Return (X, Y) of the center of cell containing provided text 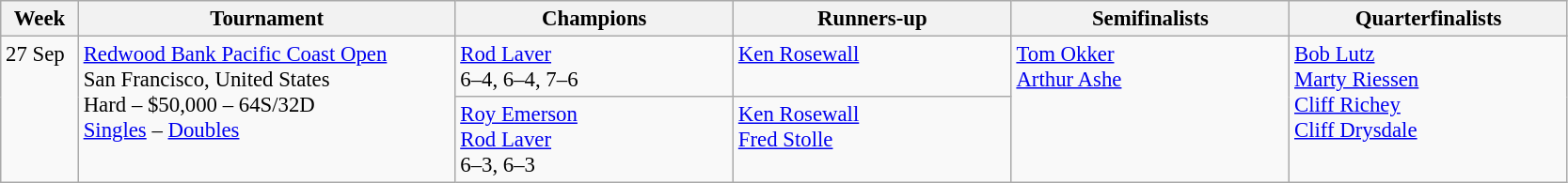
Tom Okker Arthur Ashe (1150, 110)
Redwood Bank Pacific Coast Open San Francisco, United States Hard – $50,000 – 64S/32D Singles – Doubles (267, 110)
Tournament (267, 19)
Ken Rosewall (873, 68)
Quarterfinalists (1429, 19)
Roy Emerson Rod Laver6–3, 6–3 (594, 140)
Bob Lutz Marty Riessen Cliff Richey Cliff Drysdale (1429, 110)
Week (40, 19)
27 Sep (40, 110)
Rod Laver6–4, 6–4, 7–6 (594, 68)
Ken Rosewall Fred Stolle (873, 140)
Champions (594, 19)
Semifinalists (1150, 19)
Runners-up (873, 19)
